Scan for the cell matching the given text and deliver its (X, Y) coordinate at center. 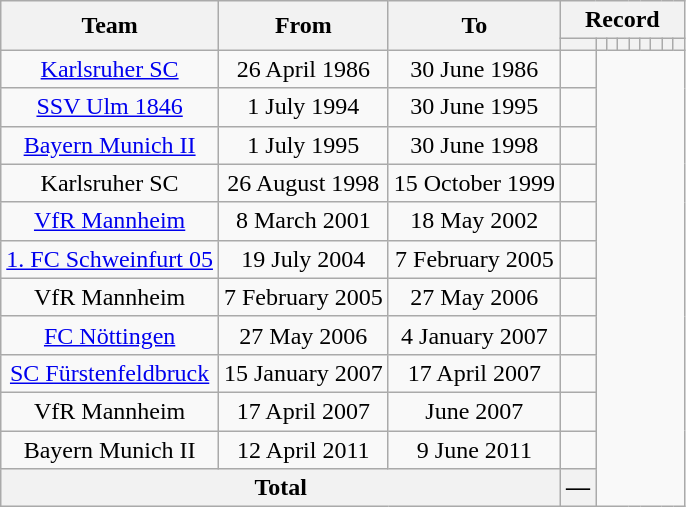
From (303, 26)
1 July 1995 (303, 145)
— (578, 488)
SC Fürstenfeldbruck (110, 373)
Team (110, 26)
FC Nöttingen (110, 335)
19 July 2004 (303, 259)
9 June 2011 (474, 449)
4 January 2007 (474, 335)
8 March 2001 (303, 221)
Record (623, 20)
26 April 1986 (303, 69)
1. FC Schweinfurt 05 (110, 259)
SSV Ulm 1846 (110, 107)
15 January 2007 (303, 373)
26 August 1998 (303, 183)
30 June 1995 (474, 107)
12 April 2011 (303, 449)
Total (281, 488)
15 October 1999 (474, 183)
18 May 2002 (474, 221)
To (474, 26)
30 June 1998 (474, 145)
30 June 1986 (474, 69)
June 2007 (474, 411)
1 July 1994 (303, 107)
